Search for the cell housing the specified text and yield its (X, Y) center coordinate. 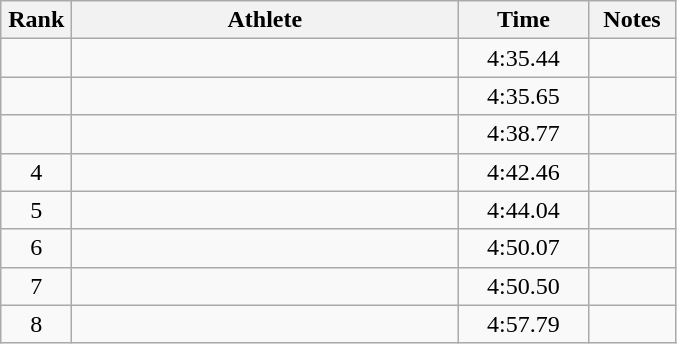
4:35.65 (524, 96)
Rank (36, 20)
Athlete (265, 20)
6 (36, 248)
Time (524, 20)
4 (36, 172)
4:44.04 (524, 210)
Notes (632, 20)
4:42.46 (524, 172)
5 (36, 210)
4:50.50 (524, 286)
4:50.07 (524, 248)
4:57.79 (524, 324)
8 (36, 324)
4:38.77 (524, 134)
7 (36, 286)
4:35.44 (524, 58)
